Return the (X, Y) coordinate for the center point of the cell that contains the specified text.  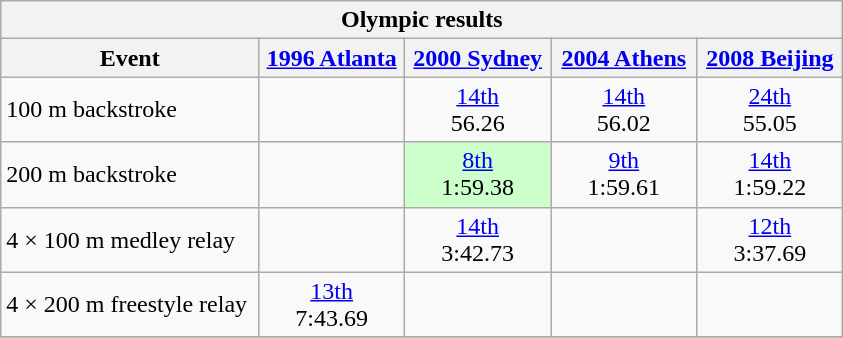
1996 Atlanta (332, 58)
200 m backstroke (130, 174)
24th55.05 (770, 110)
2000 Sydney (478, 58)
14th56.26 (478, 110)
13th7:43.69 (332, 304)
9th1:59.61 (624, 174)
4 × 200 m freestyle relay (130, 304)
Event (130, 58)
2004 Athens (624, 58)
12th3:37.69 (770, 240)
2008 Beijing (770, 58)
14th56.02 (624, 110)
100 m backstroke (130, 110)
14th1:59.22 (770, 174)
Olympic results (422, 20)
4 × 100 m medley relay (130, 240)
8th1:59.38 (478, 174)
14th3:42.73 (478, 240)
